Provide the (x, y) coordinate of the cell's center where the given text is located.  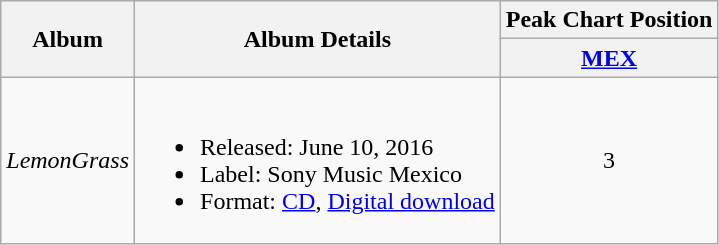
LemonGrass (68, 160)
Peak Chart Position (609, 20)
MEX (609, 58)
Album Details (318, 39)
Released: June 10, 2016Label: Sony Music MexicoFormat: CD, Digital download (318, 160)
Album (68, 39)
3 (609, 160)
